Pinpoint the cell where the given text exists, returning its [x, y] midpoint coordinate. 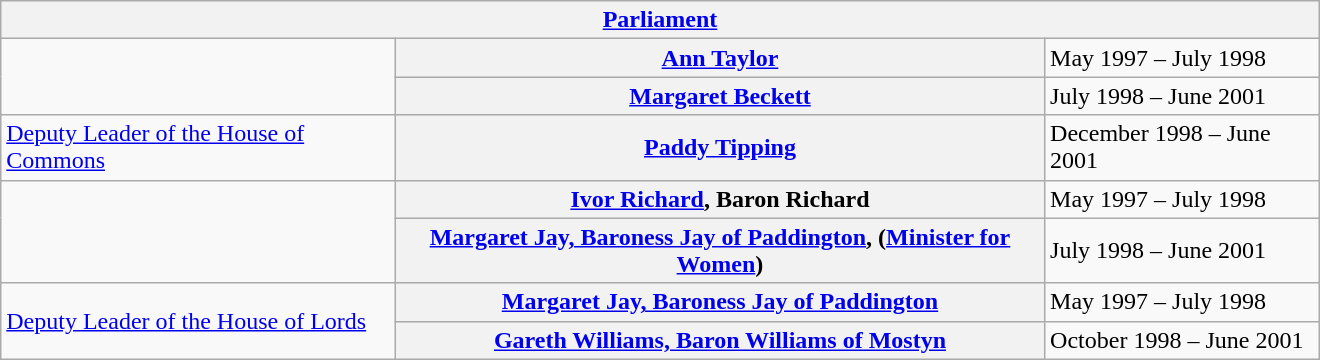
December 1998 – June 2001 [1182, 148]
Ann Taylor [720, 58]
Margaret Jay, Baroness Jay of Paddington, (Minister for Women) [720, 250]
Deputy Leader of the House of Commons [198, 148]
Ivor Richard, Baron Richard [720, 199]
Deputy Leader of the House of Lords [198, 321]
Margaret Beckett [720, 96]
Margaret Jay, Baroness Jay of Paddington [720, 302]
Parliament [660, 20]
Gareth Williams, Baron Williams of Mostyn [720, 340]
October 1998 – June 2001 [1182, 340]
Paddy Tipping [720, 148]
